Return [X, Y] of the center of cell containing provided text 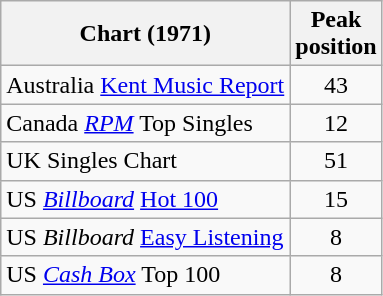
US Billboard Hot 100 [146, 199]
51 [336, 161]
US Billboard Easy Listening [146, 237]
Peakposition [336, 34]
Chart (1971) [146, 34]
Australia Kent Music Report [146, 85]
43 [336, 85]
15 [336, 199]
12 [336, 123]
UK Singles Chart [146, 161]
US Cash Box Top 100 [146, 275]
Canada RPM Top Singles [146, 123]
